Identify which cell holds the provided text, then report its [x, y] central coordinate. 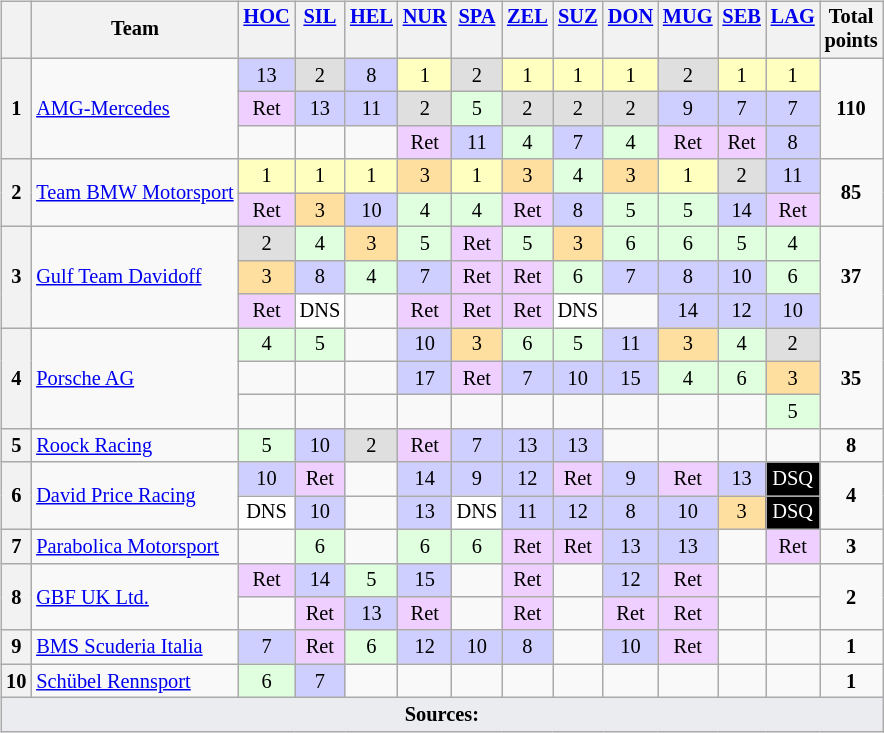
LAG [793, 30]
Parabolica Motorsport [134, 546]
SIL [320, 30]
Schübel Rennsport [134, 681]
DON [630, 30]
Roock Racing [134, 446]
17 [425, 378]
AMG-Mercedes [134, 108]
Team BMW Motorsport [134, 192]
Totalpoints [852, 30]
NUR [425, 30]
SUZ [578, 30]
BMS Scuderia Italia [134, 647]
David Price Racing [134, 496]
MUG [688, 30]
Gulf Team Davidoff [134, 278]
37 [852, 278]
SPA [477, 30]
110 [852, 108]
35 [852, 378]
HOC [267, 30]
Sources: [442, 715]
GBF UK Ltd. [134, 596]
Porsche AG [134, 378]
ZEL [527, 30]
SEB [742, 30]
Team [134, 30]
85 [852, 192]
HEL [372, 30]
